Scan for the cell matching the given text and deliver its (X, Y) coordinate at center. 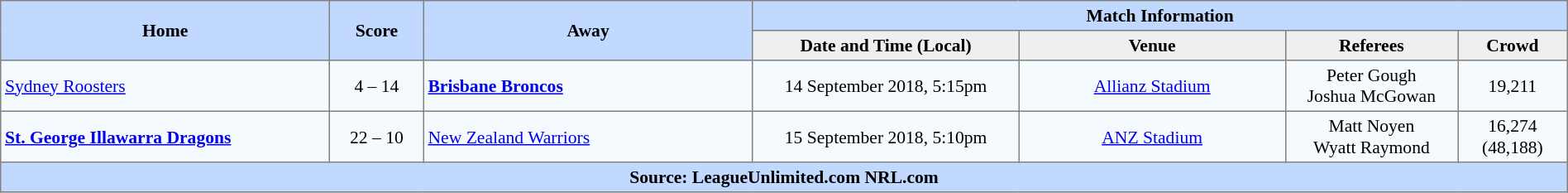
Match Information (1159, 16)
ANZ Stadium (1152, 137)
14 September 2018, 5:15pm (886, 86)
Crowd (1513, 46)
22 – 10 (377, 137)
Brisbane Broncos (588, 86)
Score (377, 31)
Venue (1152, 46)
Referees (1371, 46)
19,211 (1513, 86)
Date and Time (Local) (886, 46)
4 – 14 (377, 86)
Away (588, 31)
Sydney Roosters (165, 86)
Home (165, 31)
Source: LeagueUnlimited.com NRL.com (784, 177)
Peter GoughJoshua McGowan (1371, 86)
Matt NoyenWyatt Raymond (1371, 137)
New Zealand Warriors (588, 137)
15 September 2018, 5:10pm (886, 137)
St. George Illawarra Dragons (165, 137)
Allianz Stadium (1152, 86)
16,274 (48,188) (1513, 137)
